Capture the cell that displays the provided text and extract its [X, Y] central coordinate. 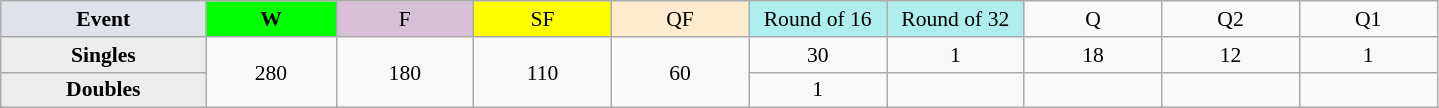
F [405, 19]
60 [680, 72]
Doubles [104, 90]
SF [543, 19]
W [271, 19]
Round of 32 [955, 19]
180 [405, 72]
12 [1231, 55]
30 [818, 55]
280 [271, 72]
Round of 16 [818, 19]
Q2 [1231, 19]
Q [1093, 19]
18 [1093, 55]
Q1 [1368, 19]
110 [543, 72]
Event [104, 19]
QF [680, 19]
Singles [104, 55]
